Provide the [x, y] coordinate of the cell's center where the given text is located.  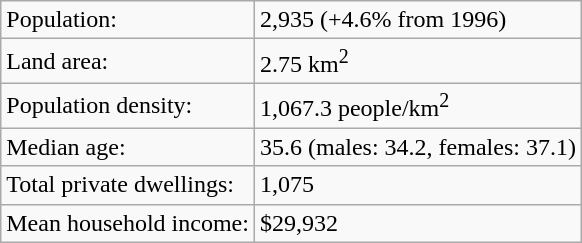
Land area: [128, 62]
Median age: [128, 147]
Mean household income: [128, 223]
2,935 (+4.6% from 1996) [418, 20]
1,075 [418, 185]
1,067.3 people/km2 [418, 106]
Population: [128, 20]
Total private dwellings: [128, 185]
Population density: [128, 106]
$29,932 [418, 223]
35.6 (males: 34.2, females: 37.1) [418, 147]
2.75 km2 [418, 62]
